From the cell containing the given text, extract its center point as [X, Y] coordinate. 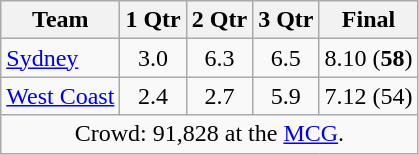
1 Qtr [153, 20]
Sydney [60, 58]
2.4 [153, 96]
Final [368, 20]
West Coast [60, 96]
6.5 [286, 58]
Crowd: 91,828 at the MCG. [210, 134]
7.12 (54) [368, 96]
2 Qtr [219, 20]
6.3 [219, 58]
3.0 [153, 58]
2.7 [219, 96]
3 Qtr [286, 20]
8.10 (58) [368, 58]
Team [60, 20]
5.9 [286, 96]
